Search for the cell housing the specified text and yield its [x, y] center coordinate. 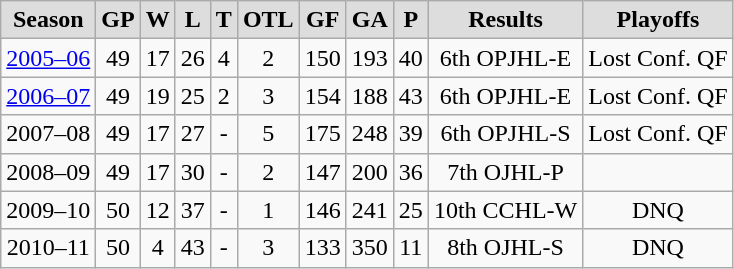
2006–07 [48, 96]
40 [410, 58]
133 [322, 248]
27 [192, 134]
147 [322, 172]
146 [322, 210]
175 [322, 134]
2008–09 [48, 172]
193 [370, 58]
37 [192, 210]
248 [370, 134]
19 [158, 96]
Playoffs [658, 20]
GP [118, 20]
L [192, 20]
P [410, 20]
188 [370, 96]
7th OJHL-P [505, 172]
350 [370, 248]
5 [268, 134]
154 [322, 96]
Results [505, 20]
OTL [268, 20]
200 [370, 172]
1 [268, 210]
26 [192, 58]
241 [370, 210]
T [224, 20]
2007–08 [48, 134]
8th OJHL-S [505, 248]
30 [192, 172]
12 [158, 210]
39 [410, 134]
W [158, 20]
Season [48, 20]
2009–10 [48, 210]
11 [410, 248]
GA [370, 20]
2010–11 [48, 248]
GF [322, 20]
2005–06 [48, 58]
36 [410, 172]
150 [322, 58]
6th OPJHL-S [505, 134]
10th CCHL-W [505, 210]
